From the cell containing the given text, extract its center point as [X, Y] coordinate. 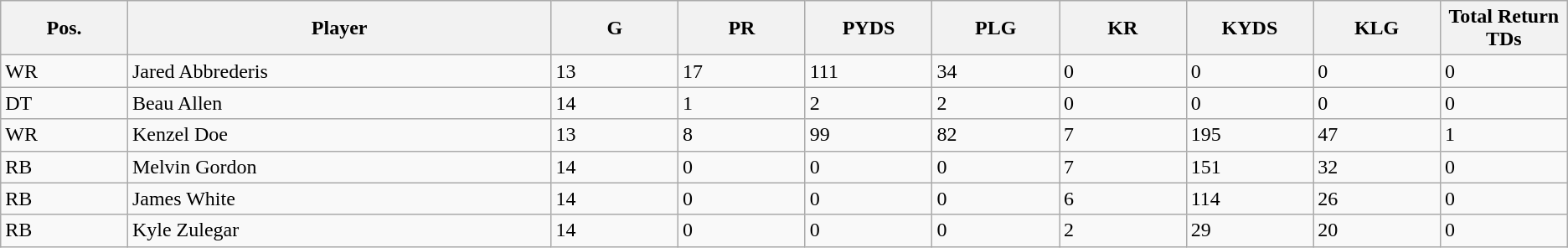
KR [1122, 28]
20 [1377, 230]
Melvin Gordon [339, 167]
47 [1377, 135]
PR [742, 28]
James White [339, 199]
PYDS [869, 28]
Kyle Zulegar [339, 230]
DT [64, 103]
17 [742, 71]
32 [1377, 167]
KLG [1377, 28]
29 [1250, 230]
82 [996, 135]
6 [1122, 199]
195 [1250, 135]
Pos. [64, 28]
G [615, 28]
Player [339, 28]
34 [996, 71]
114 [1250, 199]
111 [869, 71]
Total Return TDs [1504, 28]
99 [869, 135]
Kenzel Doe [339, 135]
Beau Allen [339, 103]
KYDS [1250, 28]
151 [1250, 167]
Jared Abbrederis [339, 71]
PLG [996, 28]
26 [1377, 199]
8 [742, 135]
